Find where the given text appears and provide that cell's center as [x, y] coordinate. 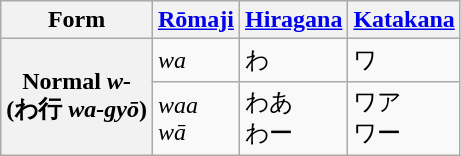
Rōmaji [196, 20]
waawā [196, 118]
Katakana [404, 20]
ワ [404, 60]
わ [294, 60]
ワアワー [404, 118]
Hiragana [294, 20]
Form [77, 20]
Normal w-(わ行 wa-gyō) [77, 98]
わあわー [294, 118]
wa [196, 60]
